Provide the [x, y] coordinate of the cell's center where the given text is located.  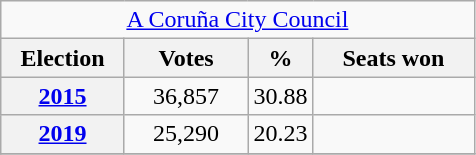
Election [63, 58]
Votes [186, 58]
A Coruña City Council [238, 20]
% [280, 58]
25,290 [186, 134]
Seats won [394, 58]
20.23 [280, 134]
2015 [63, 96]
30.88 [280, 96]
36,857 [186, 96]
2019 [63, 134]
